Identify which cell holds the provided text, then report its (X, Y) central coordinate. 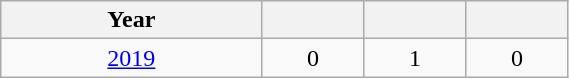
Year (132, 20)
2019 (132, 58)
1 (415, 58)
